Find where the given text appears and provide that cell's center as [x, y] coordinate. 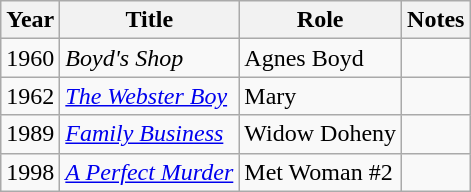
Met Woman #2 [320, 172]
Boyd's Shop [150, 58]
The Webster Boy [150, 96]
1962 [30, 96]
1998 [30, 172]
Year [30, 20]
Widow Doheny [320, 134]
1960 [30, 58]
Notes [436, 20]
1989 [30, 134]
Title [150, 20]
Mary [320, 96]
Agnes Boyd [320, 58]
A Perfect Murder [150, 172]
Role [320, 20]
Family Business [150, 134]
